From the cell containing the given text, extract its center point as (x, y) coordinate. 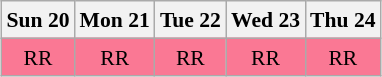
Tue 22 (190, 20)
Sun 20 (38, 20)
Wed 23 (266, 20)
Thu 24 (343, 20)
Mon 21 (115, 20)
